Locate the cell with the specified text and output its [x, y] center coordinate. 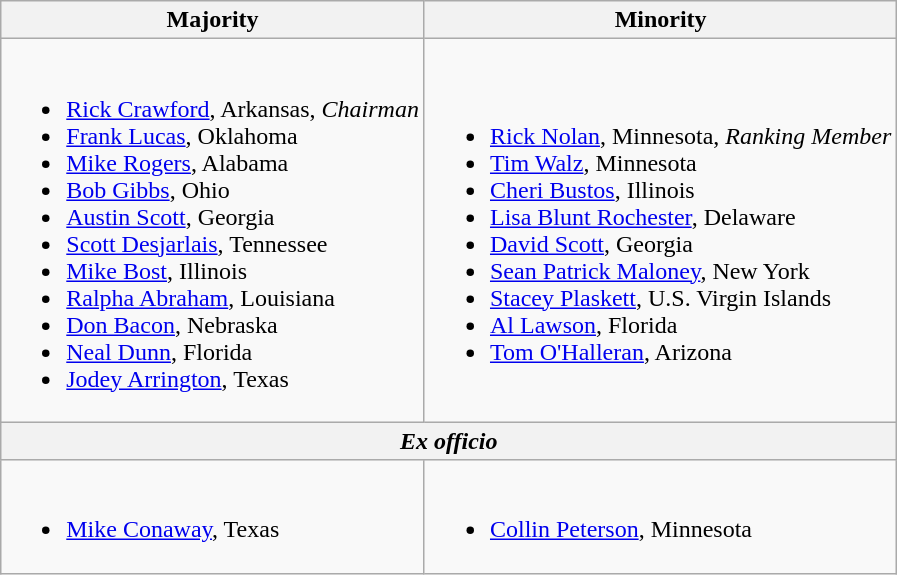
Collin Peterson, Minnesota [660, 516]
Ex officio [449, 441]
Majority [213, 20]
Mike Conaway, Texas [213, 516]
Minority [660, 20]
